Find where the given text appears and provide that cell's center as [x, y] coordinate. 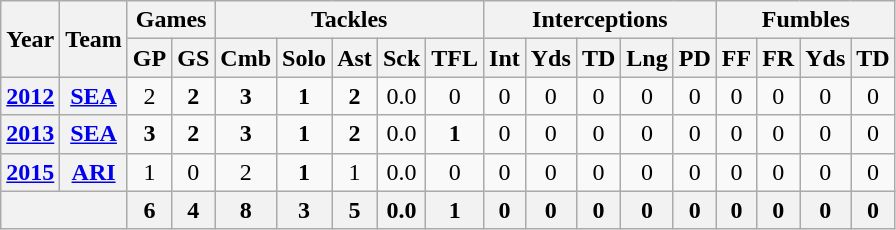
Team [94, 39]
TFL [455, 58]
Year [30, 39]
FR [778, 58]
Lng [647, 58]
4 [194, 210]
2015 [30, 172]
Fumbles [806, 20]
Games [170, 20]
PD [694, 58]
Ast [355, 58]
Sck [401, 58]
ARI [94, 172]
FF [736, 58]
GS [194, 58]
Cmb [246, 58]
6 [149, 210]
Solo [304, 58]
2012 [30, 96]
Int [505, 58]
8 [246, 210]
GP [149, 58]
Tackles [350, 20]
2013 [30, 134]
Interceptions [600, 20]
5 [355, 210]
